Return the [x, y] coordinate for the center point of the cell that contains the specified text.  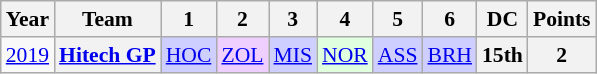
ZOL [242, 55]
NOR [345, 55]
Year [28, 19]
2019 [28, 55]
1 [189, 19]
6 [450, 19]
ASS [398, 55]
Hitech GP [108, 55]
15th [502, 55]
Team [108, 19]
BRH [450, 55]
DC [502, 19]
Points [562, 19]
MIS [292, 55]
4 [345, 19]
3 [292, 19]
HOC [189, 55]
5 [398, 19]
